Identify which cell holds the provided text, then report its [X, Y] central coordinate. 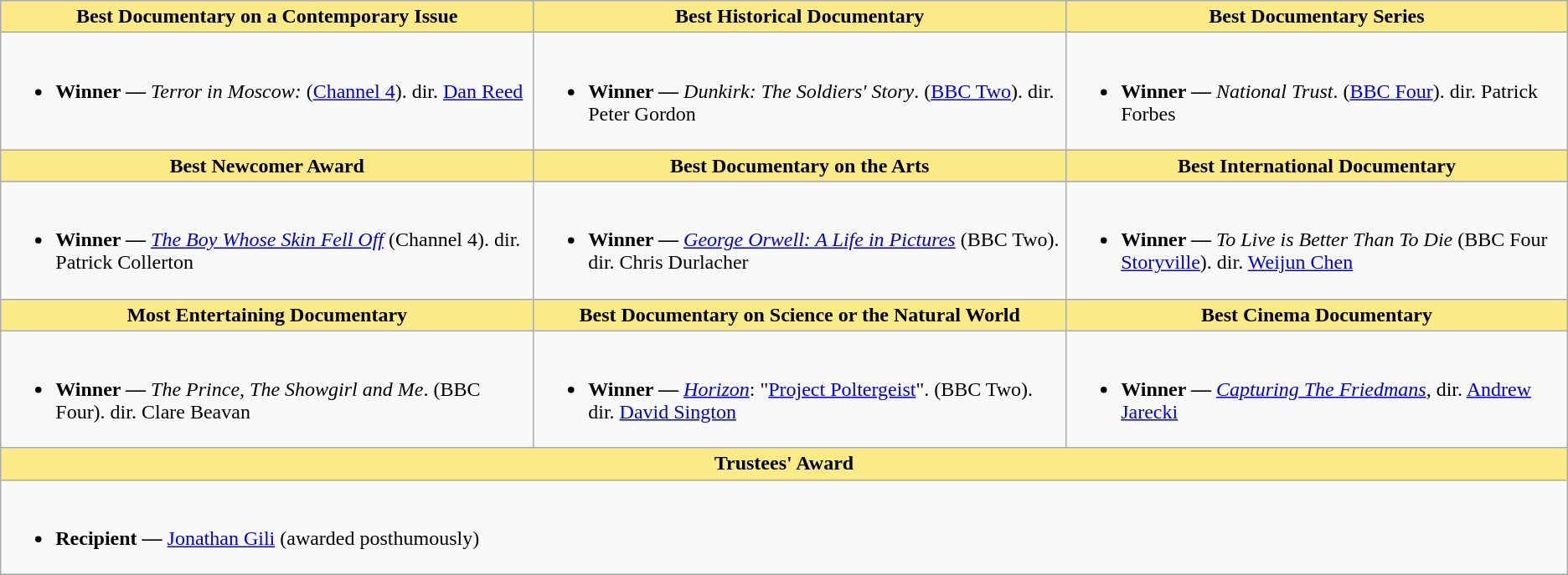
Best Documentary on a Contemporary Issue [267, 17]
Best Cinema Documentary [1317, 315]
Winner — The Prince, The Showgirl and Me. (BBC Four). dir. Clare Beavan [267, 389]
Best Historical Documentary [800, 17]
Best Documentary on the Arts [800, 166]
Winner — George Orwell: A Life in Pictures (BBC Two). dir. Chris Durlacher [800, 240]
Best Documentary on Science or the Natural World [800, 315]
Best International Documentary [1317, 166]
Best Newcomer Award [267, 166]
Best Documentary Series [1317, 17]
Winner — The Boy Whose Skin Fell Off (Channel 4). dir. Patrick Collerton [267, 240]
Winner — Dunkirk: The Soldiers' Story. (BBC Two). dir. Peter Gordon [800, 91]
Winner — Capturing The Friedmans, dir. Andrew Jarecki [1317, 389]
Winner — To Live is Better Than To Die (BBC Four Storyville). dir. Weijun Chen [1317, 240]
Winner — Terror in Moscow: (Channel 4). dir. Dan Reed [267, 91]
Winner — National Trust. (BBC Four). dir. Patrick Forbes [1317, 91]
Recipient — Jonathan Gili (awarded posthumously) [784, 527]
Trustees' Award [784, 464]
Winner — Horizon: "Project Poltergeist". (BBC Two). dir. David Sington [800, 389]
Most Entertaining Documentary [267, 315]
